Determine the (x, y) coordinate at the center of the cell enclosing the given text.  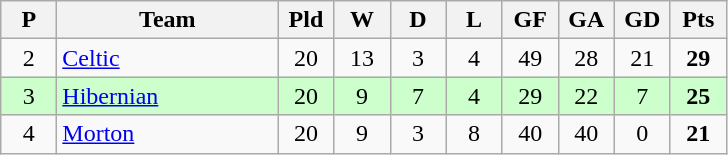
Celtic (168, 58)
2 (29, 58)
Team (168, 20)
GF (530, 20)
Morton (168, 134)
P (29, 20)
Hibernian (168, 96)
22 (586, 96)
Pts (698, 20)
0 (642, 134)
GA (586, 20)
L (474, 20)
13 (362, 58)
W (362, 20)
GD (642, 20)
28 (586, 58)
8 (474, 134)
Pld (306, 20)
25 (698, 96)
49 (530, 58)
D (418, 20)
